Return [x, y] of the center of cell containing provided text 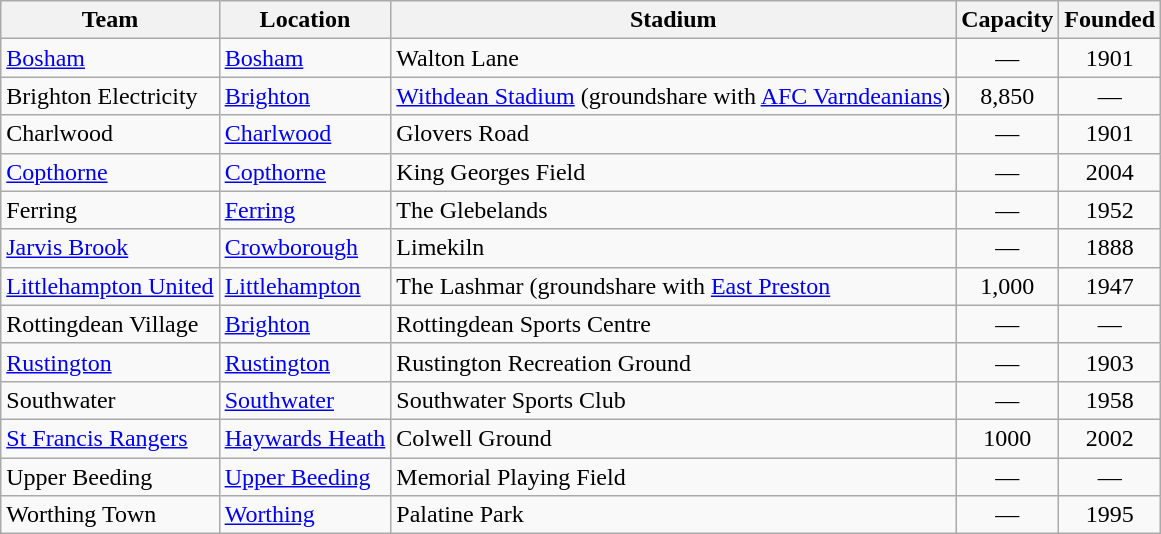
1947 [1110, 286]
The Lashmar (groundshare with East Preston [674, 286]
1,000 [1008, 286]
Team [110, 20]
Memorial Playing Field [674, 477]
Palatine Park [674, 515]
1000 [1008, 438]
Colwell Ground [674, 438]
Littlehampton [305, 286]
Location [305, 20]
1952 [1110, 210]
1903 [1110, 362]
Haywards Heath [305, 438]
Capacity [1008, 20]
Withdean Stadium (groundshare with AFC Varndeanians) [674, 96]
1958 [1110, 400]
8,850 [1008, 96]
Limekiln [674, 248]
St Francis Rangers [110, 438]
Rottingdean Village [110, 324]
Stadium [674, 20]
King Georges Field [674, 172]
1888 [1110, 248]
The Glebelands [674, 210]
Walton Lane [674, 58]
2002 [1110, 438]
2004 [1110, 172]
Glovers Road [674, 134]
Rottingdean Sports Centre [674, 324]
Crowborough [305, 248]
Jarvis Brook [110, 248]
Rustington Recreation Ground [674, 362]
Littlehampton United [110, 286]
Southwater Sports Club [674, 400]
Founded [1110, 20]
Worthing [305, 515]
1995 [1110, 515]
Brighton Electricity [110, 96]
Worthing Town [110, 515]
